Return [X, Y] of the center of cell containing provided text 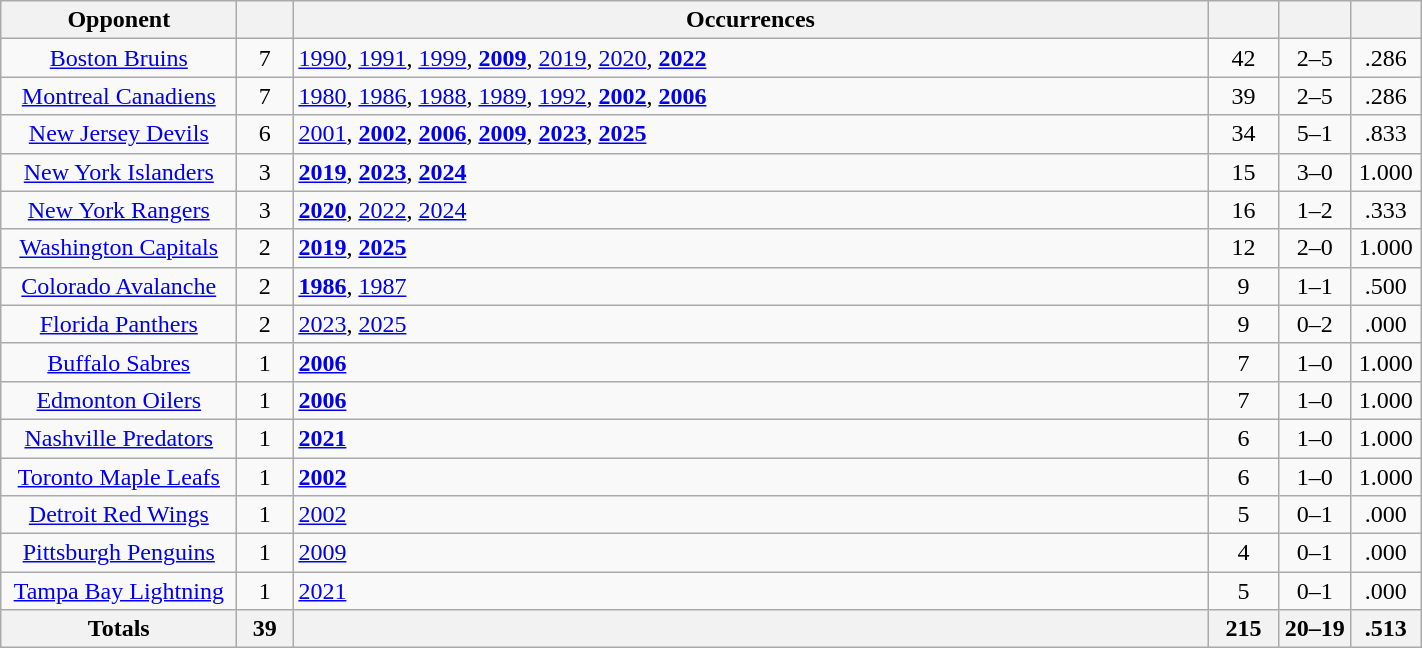
New Jersey Devils [119, 134]
Tampa Bay Lightning [119, 591]
Nashville Predators [119, 438]
4 [1244, 553]
.833 [1386, 134]
2020, 2022, 2024 [750, 210]
2023, 2025 [750, 324]
Pittsburgh Penguins [119, 553]
2009 [750, 553]
34 [1244, 134]
1980, 1986, 1988, 1989, 1992, 2002, 2006 [750, 96]
Totals [119, 629]
New York Rangers [119, 210]
215 [1244, 629]
1–1 [1314, 286]
3–0 [1314, 172]
Occurrences [750, 20]
20–19 [1314, 629]
15 [1244, 172]
5–1 [1314, 134]
Opponent [119, 20]
12 [1244, 248]
Florida Panthers [119, 324]
Washington Capitals [119, 248]
0–2 [1314, 324]
Edmonton Oilers [119, 400]
1–2 [1314, 210]
Toronto Maple Leafs [119, 477]
2019, 2023, 2024 [750, 172]
42 [1244, 58]
.500 [1386, 286]
16 [1244, 210]
.333 [1386, 210]
Detroit Red Wings [119, 515]
2–0 [1314, 248]
Buffalo Sabres [119, 362]
Boston Bruins [119, 58]
1986, 1987 [750, 286]
.513 [1386, 629]
1990, 1991, 1999, 2009, 2019, 2020, 2022 [750, 58]
Colorado Avalanche [119, 286]
Montreal Canadiens [119, 96]
New York Islanders [119, 172]
2019, 2025 [750, 248]
2001, 2002, 2006, 2009, 2023, 2025 [750, 134]
